For the text-containing cell, return its midpoint in (x, y) coordinate format. 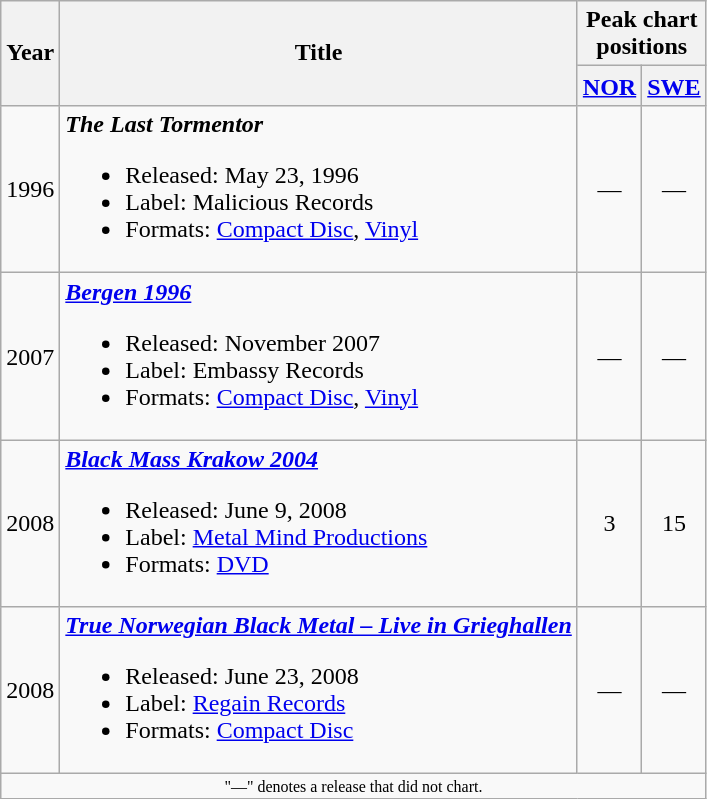
15 (674, 524)
2007 (30, 356)
1996 (30, 190)
3 (609, 524)
Title (319, 54)
True Norwegian Black Metal – Live in GrieghallenReleased: June 23, 2008Label: Regain RecordsFormats: Compact Disc (319, 690)
SWE (674, 86)
Black Mass Krakow 2004Released: June 9, 2008Label: Metal Mind ProductionsFormats: DVD (319, 524)
Peak chart positions (642, 34)
Year (30, 54)
"—" denotes a release that did not chart. (354, 786)
The Last TormentorReleased: May 23, 1996Label: Malicious RecordsFormats: Compact Disc, Vinyl (319, 190)
NOR (609, 86)
Bergen 1996Released: November 2007Label: Embassy RecordsFormats: Compact Disc, Vinyl (319, 356)
